Find where the given text appears and provide that cell's center as [x, y] coordinate. 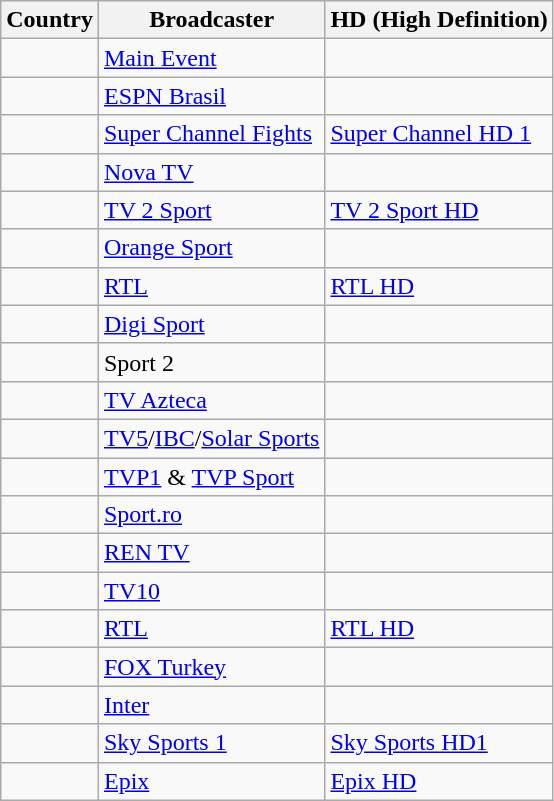
Broadcaster [211, 20]
TV10 [211, 591]
FOX Turkey [211, 667]
Sky Sports HD1 [439, 743]
Digi Sport [211, 324]
TV5/IBC/Solar Sports [211, 438]
Nova TV [211, 172]
Sky Sports 1 [211, 743]
Super Channel HD 1 [439, 134]
Orange Sport [211, 248]
HD (High Definition) [439, 20]
Country [50, 20]
TV 2 Sport [211, 210]
Sport.ro [211, 515]
ESPN Brasil [211, 96]
TVP1 & TVP Sport [211, 477]
TV 2 Sport HD [439, 210]
TV Azteca [211, 400]
Epix HD [439, 781]
Epix [211, 781]
Super Channel Fights [211, 134]
REN TV [211, 553]
Inter [211, 705]
Sport 2 [211, 362]
Main Event [211, 58]
